Provide the [x, y] coordinate of the cell's center where the given text is located.  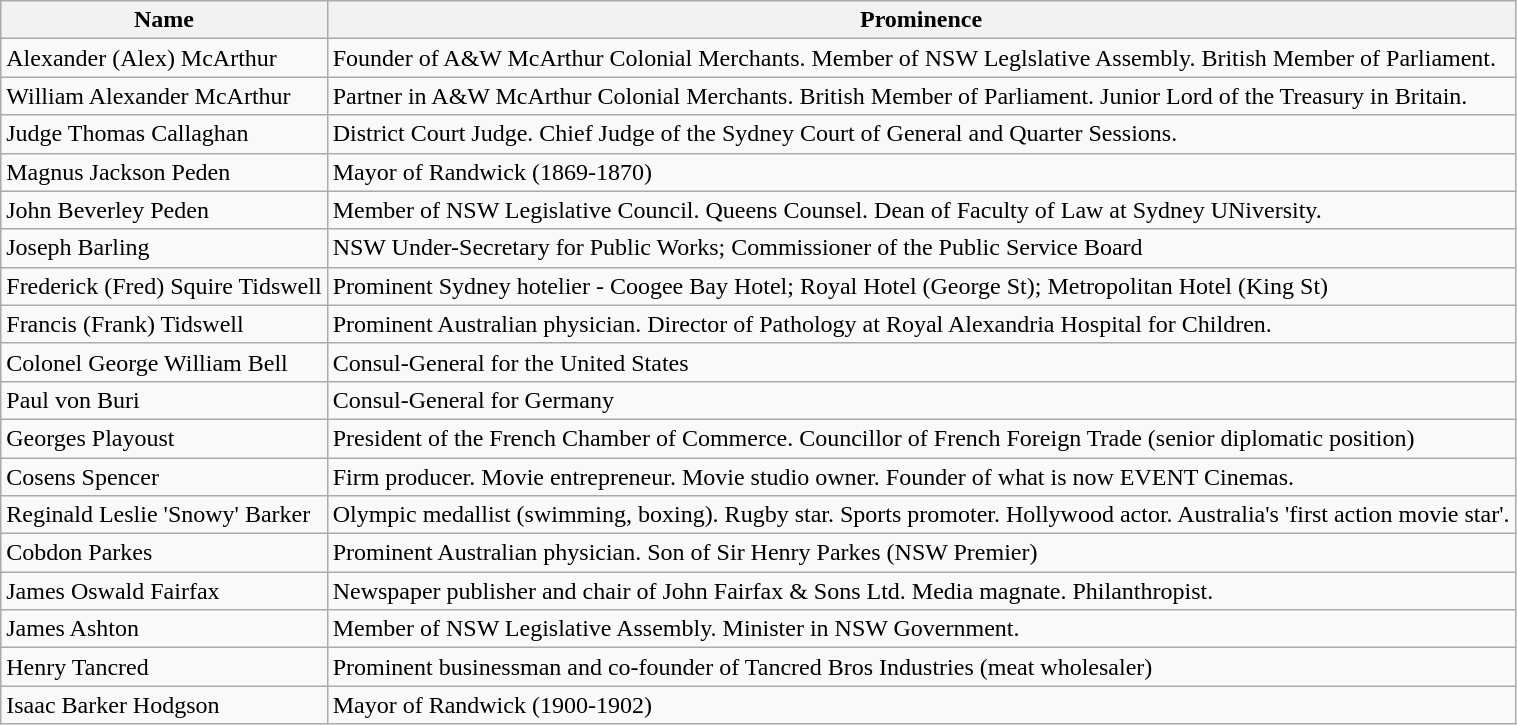
District Court Judge. Chief Judge of the Sydney Court of General and Quarter Sessions. [921, 134]
Olympic medallist (swimming, boxing). Rugby star. Sports promoter. Hollywood actor. Australia's 'first action movie star'. [921, 515]
Georges Playoust [164, 438]
Member of NSW Legislative Council. Queens Counsel. Dean of Faculty of Law at Sydney UNiversity. [921, 210]
Cobdon Parkes [164, 553]
Frederick (Fred) Squire Tidswell [164, 286]
Judge Thomas Callaghan [164, 134]
Colonel George William Bell [164, 362]
Francis (Frank) Tidswell [164, 324]
Newspaper publisher and chair of John Fairfax & Sons Ltd. Media magnate. Philanthropist. [921, 591]
Cosens Spencer [164, 477]
Paul von Buri [164, 400]
Magnus Jackson Peden [164, 172]
NSW Under-Secretary for Public Works; Commissioner of the Public Service Board [921, 248]
William Alexander McArthur [164, 96]
Alexander (Alex) McArthur [164, 58]
Partner in A&W McArthur Colonial Merchants. British Member of Parliament. Junior Lord of the Treasury in Britain. [921, 96]
Prominent Australian physician. Director of Pathology at Royal Alexandria Hospital for Children. [921, 324]
Reginald Leslie 'Snowy' Barker [164, 515]
Prominent businessman and co-founder of Tancred Bros Industries (meat wholesaler) [921, 667]
Consul-General for the United States [921, 362]
John Beverley Peden [164, 210]
Name [164, 20]
Member of NSW Legislative Assembly. Minister in NSW Government. [921, 629]
President of the French Chamber of Commerce. Councillor of French Foreign Trade (senior diplomatic position) [921, 438]
James Ashton [164, 629]
Henry Tancred [164, 667]
Firm producer. Movie entrepreneur. Movie studio owner. Founder of what is now EVENT Cinemas. [921, 477]
Mayor of Randwick (1900-1902) [921, 705]
Isaac Barker Hodgson [164, 705]
Joseph Barling [164, 248]
Prominence [921, 20]
Mayor of Randwick (1869-1870) [921, 172]
James Oswald Fairfax [164, 591]
Consul-General for Germany [921, 400]
Prominent Australian physician. Son of Sir Henry Parkes (NSW Premier) [921, 553]
Prominent Sydney hotelier - Coogee Bay Hotel; Royal Hotel (George St); Metropolitan Hotel (King St) [921, 286]
Founder of A&W McArthur Colonial Merchants. Member of NSW Leglslative Assembly. British Member of Parliament. [921, 58]
